Locate the cell with the specified text and output its [x, y] center coordinate. 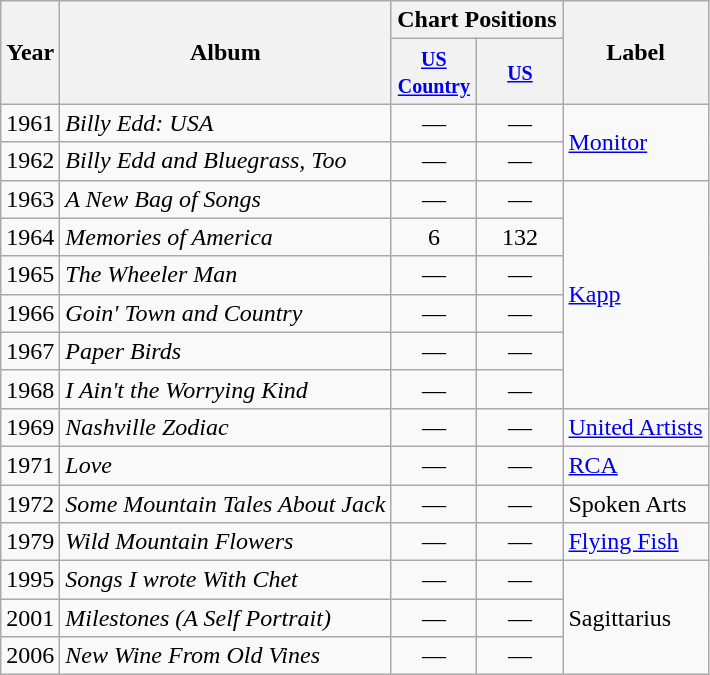
Goin' Town and Country [226, 313]
1972 [30, 503]
Year [30, 52]
Some Mountain Tales About Jack [226, 503]
Album [226, 52]
1995 [30, 580]
RCA [636, 465]
1979 [30, 542]
2001 [30, 618]
1968 [30, 389]
Songs I wrote With Chet [226, 580]
Kapp [636, 294]
6 [434, 237]
Chart Positions [477, 20]
1963 [30, 199]
Flying Fish [636, 542]
New Wine From Old Vines [226, 656]
132 [520, 237]
US [520, 72]
1966 [30, 313]
Spoken Arts [636, 503]
1962 [30, 161]
Love [226, 465]
1969 [30, 427]
Monitor [636, 142]
Memories of America [226, 237]
The Wheeler Man [226, 275]
Label [636, 52]
A New Bag of Songs [226, 199]
Milestones (A Self Portrait) [226, 618]
1967 [30, 351]
I Ain't the Worrying Kind [226, 389]
Sagittarius [636, 618]
1964 [30, 237]
1965 [30, 275]
Wild Mountain Flowers [226, 542]
United Artists [636, 427]
1971 [30, 465]
Billy Edd and Bluegrass, Too [226, 161]
Nashville Zodiac [226, 427]
Paper Birds [226, 351]
Billy Edd: USA [226, 123]
2006 [30, 656]
US Country [434, 72]
1961 [30, 123]
